Identify which cell holds the provided text, then report its (x, y) central coordinate. 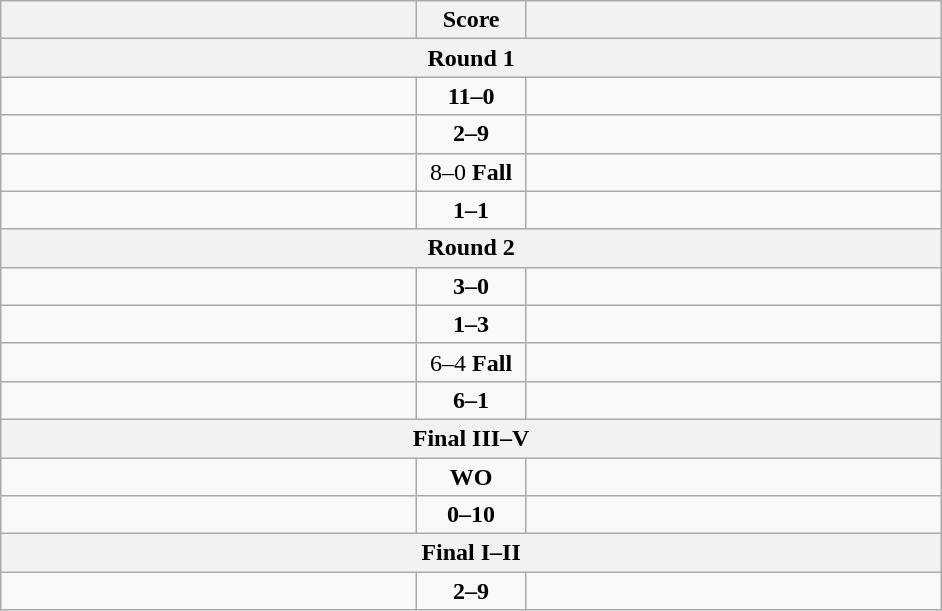
Final I–II (472, 553)
8–0 Fall (472, 172)
Round 2 (472, 248)
11–0 (472, 96)
1–3 (472, 324)
Score (472, 20)
Round 1 (472, 58)
1–1 (472, 210)
6–1 (472, 400)
3–0 (472, 286)
0–10 (472, 515)
Final III–V (472, 438)
WO (472, 477)
6–4 Fall (472, 362)
